Return the (x, y) coordinate for the center point of the cell that contains the specified text.  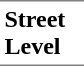
Street Level (42, 33)
